Provide the (X, Y) coordinate of the cell's center where the given text is located.  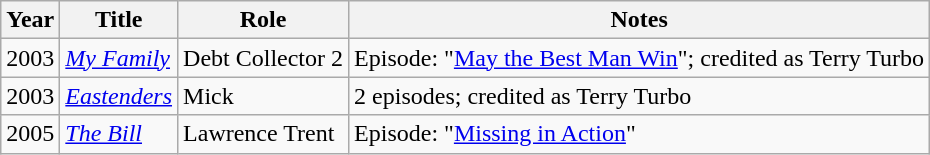
Debt Collector 2 (264, 58)
Episode: "Missing in Action" (640, 134)
My Family (119, 58)
Mick (264, 96)
Eastenders (119, 96)
Notes (640, 20)
Episode: "May the Best Man Win"; credited as Terry Turbo (640, 58)
Role (264, 20)
2005 (30, 134)
2 episodes; credited as Terry Turbo (640, 96)
Lawrence Trent (264, 134)
The Bill (119, 134)
Title (119, 20)
Year (30, 20)
